Provide the [x, y] coordinate of the cell's center where the given text is located.  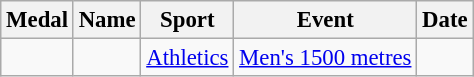
Men's 1500 metres [326, 58]
Event [326, 20]
Athletics [188, 58]
Name [107, 20]
Date [445, 20]
Medal [38, 20]
Sport [188, 20]
